Identify which cell holds the provided text, then report its (x, y) central coordinate. 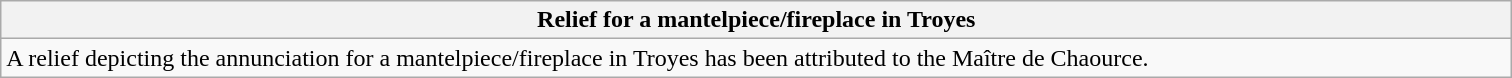
Relief for a mantelpiece/fireplace in Troyes (756, 20)
A relief depicting the annunciation for a mantelpiece/fireplace in Troyes has been attributed to the Maître de Chaource. (756, 58)
